Return the (X, Y) coordinate for the center point of the cell that contains the specified text.  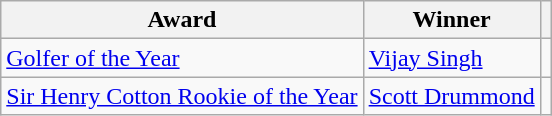
Winner (452, 20)
Sir Henry Cotton Rookie of the Year (182, 96)
Award (182, 20)
Scott Drummond (452, 96)
Vijay Singh (452, 58)
Golfer of the Year (182, 58)
